Scan for the cell matching the given text and deliver its [X, Y] coordinate at center. 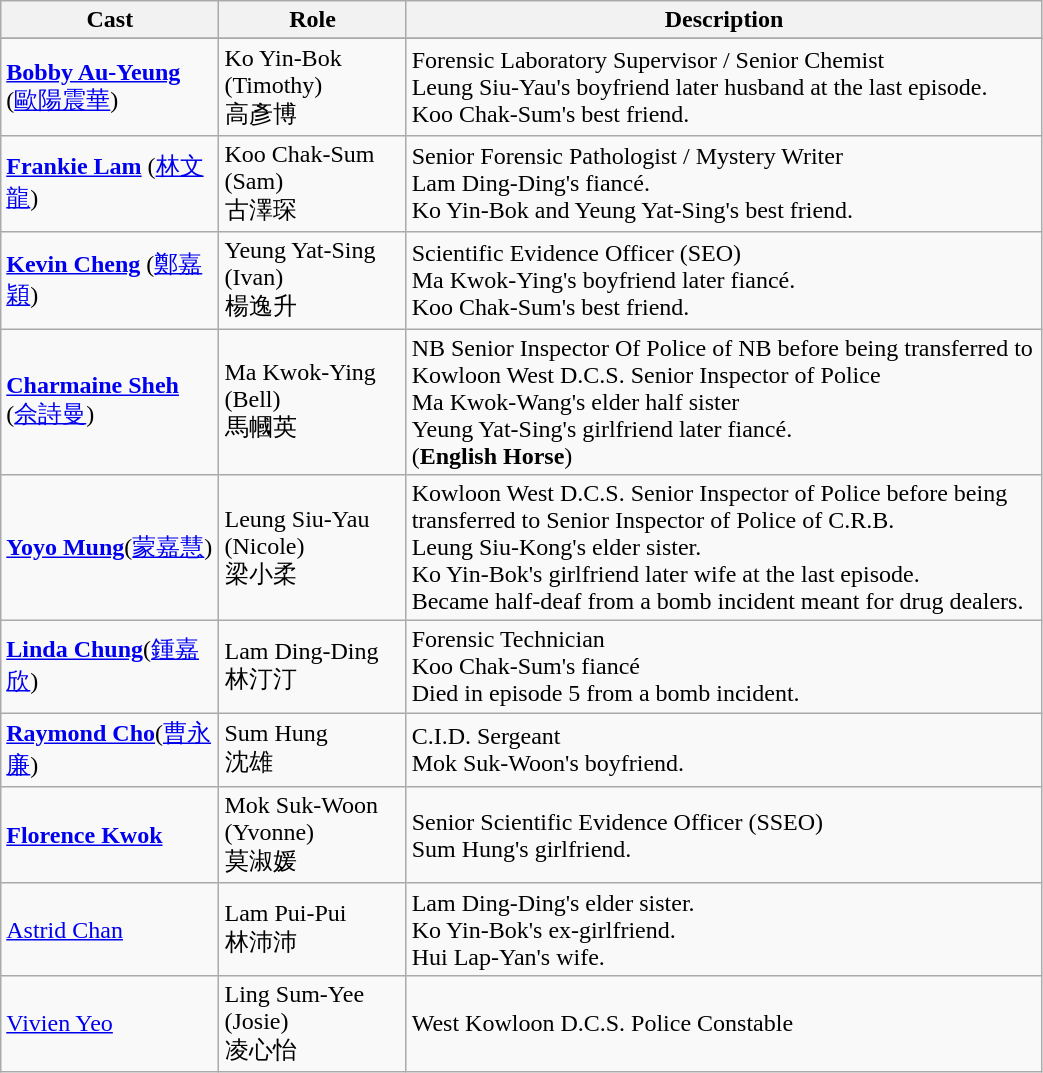
West Kowloon D.C.S. Police Constable [724, 1024]
Forensic Technician Koo Chak-Sum's fiancé Died in episode 5 from a bomb incident. [724, 667]
Florence Kwok [110, 836]
Senior Scientific Evidence Officer (SSEO) Sum Hung's girlfriend. [724, 836]
Lam Pui-Pui 林沛沛 [312, 929]
Leung Siu-Yau (Nicole) 梁小柔 [312, 548]
Senior Forensic Pathologist / Mystery Writer Lam Ding-Ding's fiancé. Ko Yin-Bok and Yeung Yat-Sing's best friend. [724, 184]
Charmaine Sheh (佘詩曼) [110, 401]
Ling Sum-Yee (Josie) 凌心怡 [312, 1024]
Yoyo Mung(蒙嘉慧) [110, 548]
Description [724, 20]
Lam Ding-Ding's elder sister. Ko Yin-Bok's ex-girlfriend. Hui Lap-Yan's wife. [724, 929]
Astrid Chan [110, 929]
Forensic Laboratory Supervisor / Senior Chemist Leung Siu-Yau's boyfriend later husband at the last episode. Koo Chak-Sum's best friend. [724, 88]
Ko Yin-Bok (Timothy) 高彥博 [312, 88]
Scientific Evidence Officer (SEO) Ma Kwok-Ying's boyfriend later fiancé. Koo Chak-Sum's best friend. [724, 280]
Cast [110, 20]
Mok Suk-Woon (Yvonne) 莫淑媛 [312, 836]
Sum Hung 沈雄 [312, 750]
Vivien Yeo [110, 1024]
C.I.D. Sergeant Mok Suk-Woon's boyfriend. [724, 750]
Raymond Cho(曹永廉) [110, 750]
Kevin Cheng (鄭嘉穎) [110, 280]
Frankie Lam (林文龍) [110, 184]
Bobby Au-Yeung (歐陽震華) [110, 88]
Ma Kwok-Ying (Bell) 馬幗英 [312, 401]
Linda Chung(鍾嘉欣) [110, 667]
Yeung Yat-Sing (Ivan) 楊逸升 [312, 280]
Lam Ding-Ding 林汀汀 [312, 667]
Koo Chak-Sum (Sam) 古澤琛 [312, 184]
Role [312, 20]
